Return [X, Y] of the center of cell containing provided text 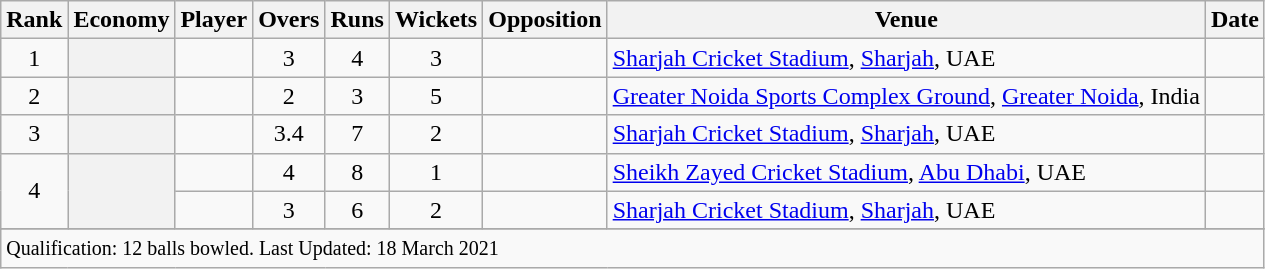
Runs [357, 20]
Greater Noida Sports Complex Ground, Greater Noida, India [906, 96]
Date [1234, 20]
Wickets [436, 20]
Overs [289, 20]
Player [214, 20]
6 [357, 210]
Qualification: 12 balls bowled. Last Updated: 18 March 2021 [633, 248]
5 [436, 96]
8 [357, 172]
Opposition [545, 20]
3.4 [289, 134]
Economy [122, 20]
Rank [34, 20]
Sheikh Zayed Cricket Stadium, Abu Dhabi, UAE [906, 172]
Venue [906, 20]
7 [357, 134]
